From the cell containing the given text, extract its center point as [x, y] coordinate. 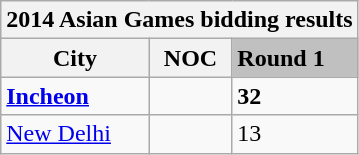
Round 1 [295, 58]
New Delhi [75, 134]
2014 Asian Games bidding results [180, 20]
32 [295, 96]
13 [295, 134]
Incheon [75, 96]
City [75, 58]
NOC [190, 58]
